Determine the [x, y] coordinate at the center of the cell enclosing the given text.  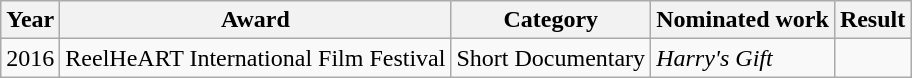
Award [256, 20]
Harry's Gift [743, 58]
Short Documentary [551, 58]
Year [30, 20]
Category [551, 20]
Result [872, 20]
2016 [30, 58]
ReelHeART International Film Festival [256, 58]
Nominated work [743, 20]
